Search for the cell housing the specified text and yield its [x, y] center coordinate. 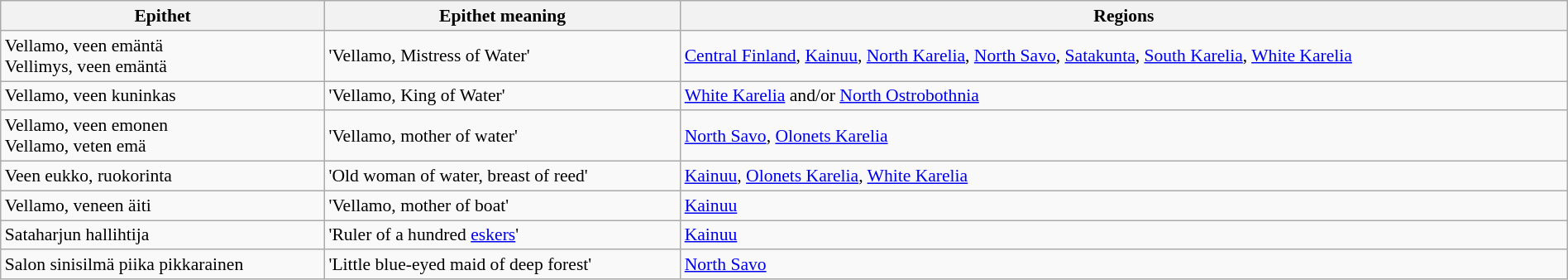
'Vellamo, Mistress of Water' [502, 56]
Sataharjun hallihtija [163, 235]
'Vellamo, King of Water' [502, 96]
White Karelia and/or North Ostrobothnia [1125, 96]
'Vellamo, mother of boat' [502, 205]
'Vellamo, mother of water' [502, 136]
Salon sinisilmä piika pikkarainen [163, 265]
Epithet meaning [502, 16]
North Savo [1125, 265]
North Savo, Olonets Karelia [1125, 136]
Vellamo, veen kuninkas [163, 96]
'Little blue-eyed maid of deep forest' [502, 265]
Vellamo, veen emonenVellamo, veten emä [163, 136]
Regions [1125, 16]
Vellamo, veen emäntäVellimys, veen emäntä [163, 56]
'Old woman of water, breast of reed' [502, 176]
Epithet [163, 16]
Central Finland, Kainuu, North Karelia, North Savo, Satakunta, South Karelia, White Karelia [1125, 56]
Kainuu, Olonets Karelia, White Karelia [1125, 176]
Veen eukko, ruokorinta [163, 176]
'Ruler of a hundred eskers' [502, 235]
Vellamo, veneen äiti [163, 205]
